Pinpoint the cell where the given text exists, returning its (X, Y) midpoint coordinate. 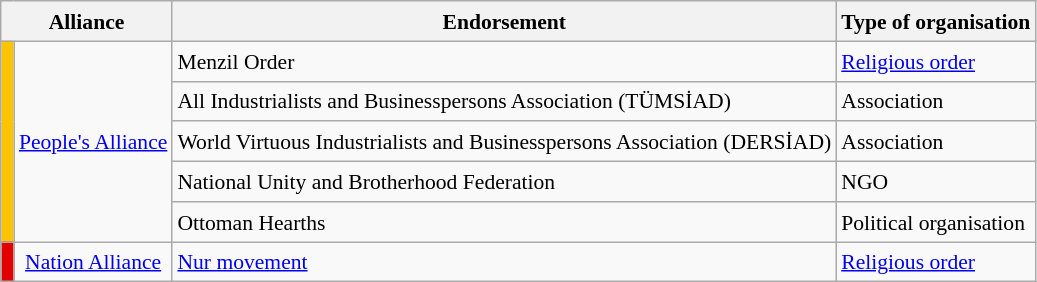
National Unity and Brotherhood Federation (504, 182)
Alliance (87, 21)
Political organisation (936, 222)
Nation Alliance (94, 262)
Endorsement (504, 21)
All Industrialists and Businesspersons Association (TÜMSİAD) (504, 101)
World Virtuous Industrialists and Businesspersons Association (DERSİAD) (504, 142)
Menzil Order (504, 61)
Type of organisation (936, 21)
Nur movement (504, 262)
Ottoman Hearths (504, 222)
NGO (936, 182)
People's Alliance (94, 142)
